For the text-containing cell, return its midpoint in [X, Y] coordinate format. 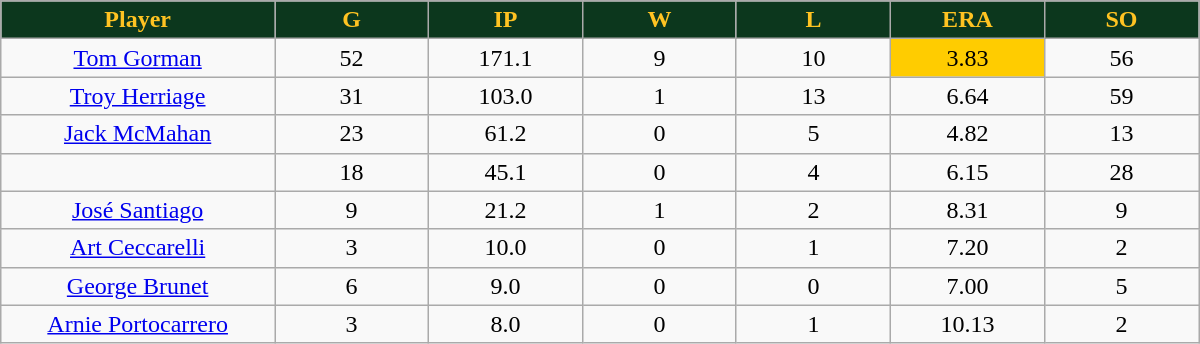
Tom Gorman [138, 58]
4.82 [967, 134]
José Santiago [138, 210]
61.2 [506, 134]
31 [352, 96]
L [813, 20]
6.64 [967, 96]
9.0 [506, 286]
Troy Herriage [138, 96]
10.13 [967, 324]
6 [352, 286]
10.0 [506, 248]
10 [813, 58]
6.15 [967, 172]
8.31 [967, 210]
8.0 [506, 324]
52 [352, 58]
171.1 [506, 58]
28 [1121, 172]
23 [352, 134]
18 [352, 172]
59 [1121, 96]
3.83 [967, 58]
Art Ceccarelli [138, 248]
103.0 [506, 96]
56 [1121, 58]
Arnie Portocarrero [138, 324]
W [659, 20]
G [352, 20]
SO [1121, 20]
4 [813, 172]
7.20 [967, 248]
IP [506, 20]
ERA [967, 20]
21.2 [506, 210]
Jack McMahan [138, 134]
George Brunet [138, 286]
Player [138, 20]
45.1 [506, 172]
7.00 [967, 286]
